Search for the cell housing the specified text and yield its [x, y] center coordinate. 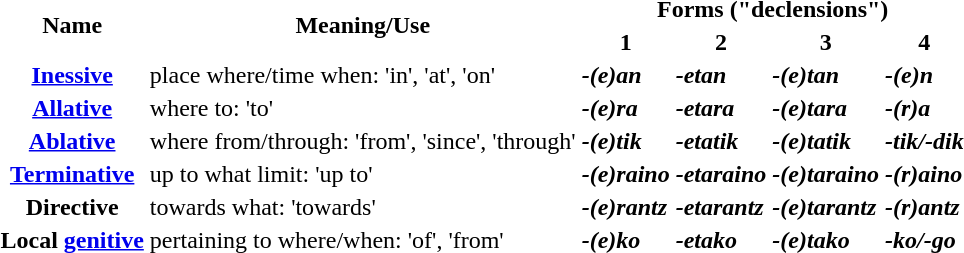
-(e)tatik [826, 141]
where to: 'to' [362, 108]
-(e)tik [626, 141]
-(e)ra [626, 108]
-(e)tara [826, 108]
-etarantz [721, 207]
-(e)rantz [626, 207]
-(e)taraino [826, 174]
-(e)raino [626, 174]
-(e)tarantz [826, 207]
-(e)an [626, 75]
-(e)tan [826, 75]
-etan [721, 75]
up to what limit: 'up to' [362, 174]
where from/through: 'from', 'since', 'through' [362, 141]
-etatik [721, 141]
2 [721, 42]
-etaraino [721, 174]
3 [826, 42]
towards what: 'towards' [362, 207]
place where/time when: 'in', 'at', 'on' [362, 75]
-etara [721, 108]
1 [626, 42]
